Provide the [X, Y] coordinate of the cell's center where the given text is located.  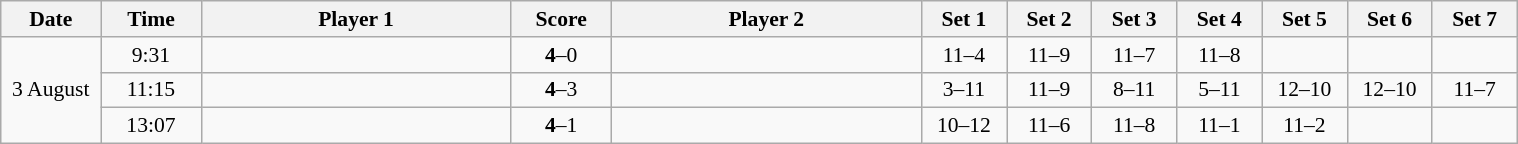
8–11 [1134, 90]
9:31 [151, 55]
10–12 [964, 126]
4–3 [561, 90]
11–6 [1048, 126]
Set 1 [964, 19]
5–11 [1220, 90]
Set 4 [1220, 19]
4–0 [561, 55]
11:15 [151, 90]
Date [51, 19]
3 August [51, 90]
11–1 [1220, 126]
Player 1 [356, 19]
Player 2 [766, 19]
Set 5 [1304, 19]
Score [561, 19]
13:07 [151, 126]
4–1 [561, 126]
Set 3 [1134, 19]
Set 7 [1474, 19]
Set 6 [1390, 19]
11–4 [964, 55]
Time [151, 19]
11–2 [1304, 126]
3–11 [964, 90]
Set 2 [1048, 19]
